Find where the given text appears and provide that cell's center as (x, y) coordinate. 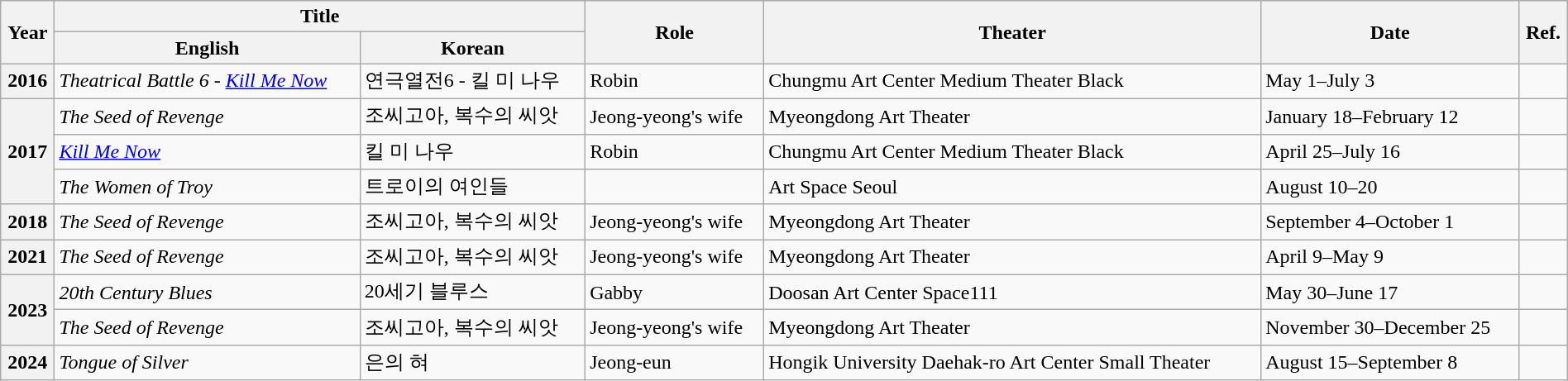
20th Century Blues (207, 293)
Theater (1012, 32)
20세기 블루스 (472, 293)
2023 (28, 309)
Korean (472, 48)
2024 (28, 362)
The Women of Troy (207, 187)
트로이의 여인들 (472, 187)
킬 미 나우 (472, 152)
은의 혀 (472, 362)
Tongue of Silver (207, 362)
Art Space Seoul (1012, 187)
English (207, 48)
January 18–February 12 (1390, 116)
September 4–October 1 (1390, 221)
November 30–December 25 (1390, 327)
Jeong-eun (675, 362)
August 10–20 (1390, 187)
연극열전6 - 킬 미 나우 (472, 81)
Kill Me Now (207, 152)
Title (320, 17)
April 25–July 16 (1390, 152)
2021 (28, 258)
Year (28, 32)
August 15–September 8 (1390, 362)
April 9–May 9 (1390, 258)
May 1–July 3 (1390, 81)
Ref. (1543, 32)
Hongik University Daehak-ro Art Center Small Theater (1012, 362)
Gabby (675, 293)
Theatrical Battle 6 - Kill Me Now (207, 81)
2017 (28, 151)
May 30–June 17 (1390, 293)
Role (675, 32)
Date (1390, 32)
2018 (28, 221)
2016 (28, 81)
Doosan Art Center Space111 (1012, 293)
